Determine the [x, y] coordinate at the center of the cell enclosing the given text.  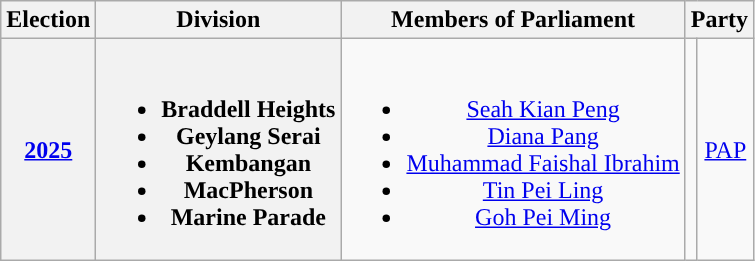
Braddell HeightsGeylang SeraiKembanganMacPhersonMarine Parade [218, 150]
PAP [726, 150]
2025 [48, 150]
Members of Parliament [513, 20]
Seah Kian PengDiana PangMuhammad Faishal IbrahimTin Pei LingGoh Pei Ming [513, 150]
Division [218, 20]
Party [719, 20]
Election [48, 20]
